Provide the [x, y] coordinate of the cell's center where the given text is located.  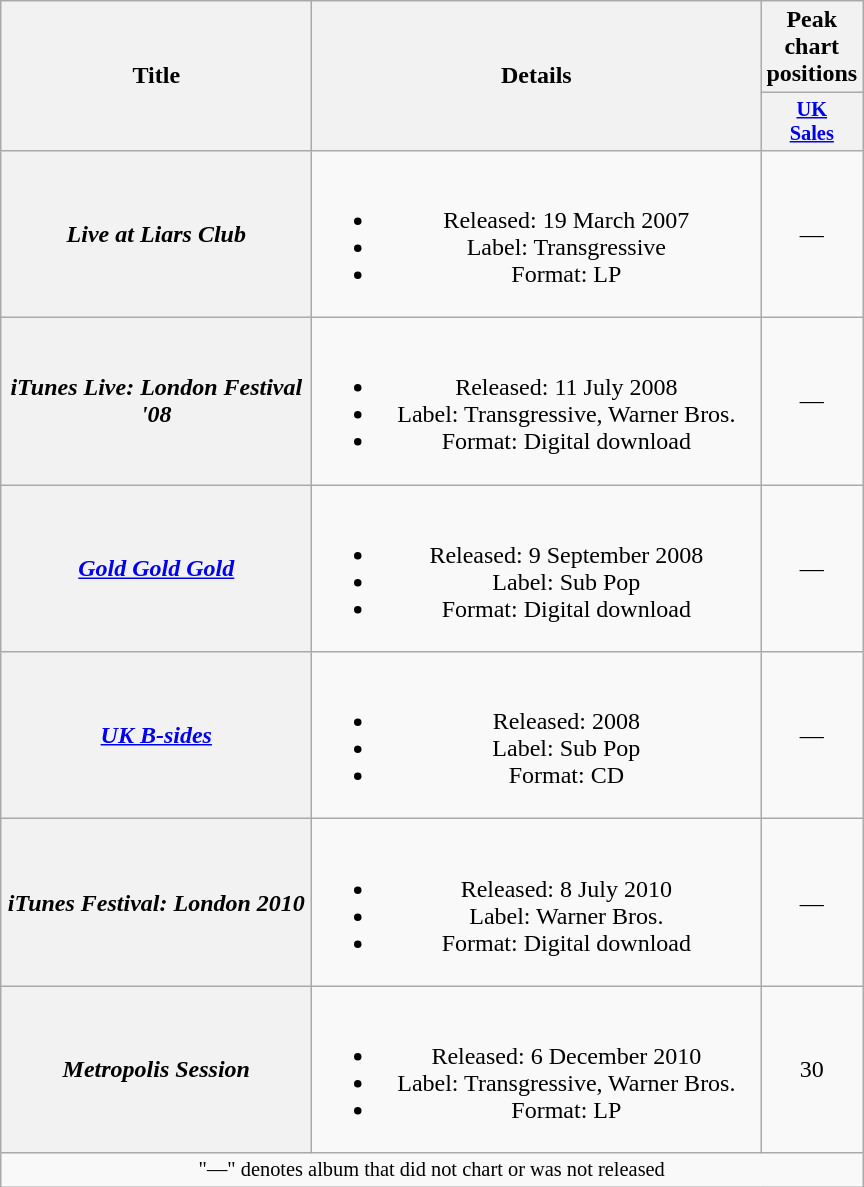
"—" denotes album that did not chart or was not released [432, 1170]
Details [536, 76]
UKSales [812, 122]
Released: 9 September 2008Label: Sub PopFormat: Digital download [536, 568]
Gold Gold Gold [156, 568]
Released: 8 July 2010Label: Warner Bros.Format: Digital download [536, 902]
30 [812, 1070]
Peak chart positions [812, 47]
Live at Liars Club [156, 234]
Released: 2008Label: Sub PopFormat: CD [536, 736]
Released: 6 December 2010Label: Transgressive, Warner Bros.Format: LP [536, 1070]
UK B-sides [156, 736]
Released: 11 July 2008Label: Transgressive, Warner Bros.Format: Digital download [536, 402]
iTunes Live: London Festival '08 [156, 402]
Metropolis Session [156, 1070]
Title [156, 76]
Released: 19 March 2007Label: TransgressiveFormat: LP [536, 234]
iTunes Festival: London 2010 [156, 902]
